For the text-containing cell, return its midpoint in [X, Y] coordinate format. 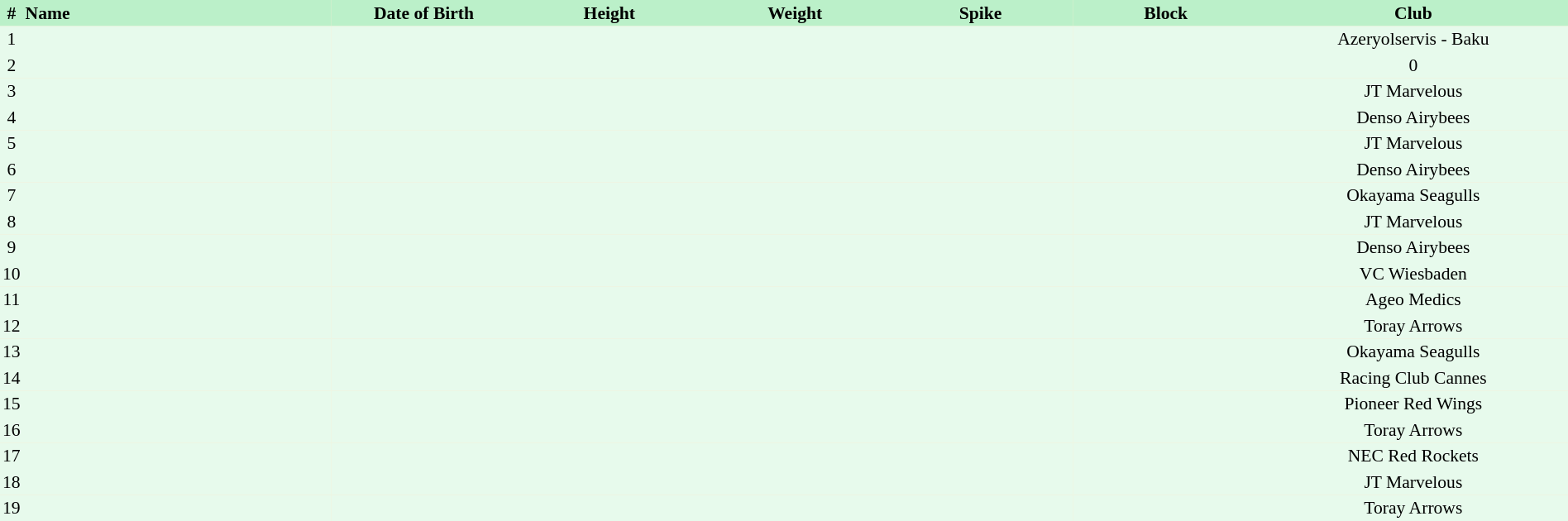
0 [1413, 65]
3 [12, 91]
12 [12, 326]
11 [12, 299]
Height [610, 13]
VC Wiesbaden [1413, 274]
Racing Club Cannes [1413, 378]
4 [12, 117]
# [12, 13]
13 [12, 352]
Weight [795, 13]
Pioneer Red Wings [1413, 404]
10 [12, 274]
Ageo Medics [1413, 299]
NEC Red Rockets [1413, 456]
19 [12, 508]
1 [12, 40]
8 [12, 222]
17 [12, 456]
Azeryolservis - Baku [1413, 40]
15 [12, 404]
Name [177, 13]
6 [12, 170]
14 [12, 378]
9 [12, 248]
Spike [980, 13]
2 [12, 65]
Date of Birth [423, 13]
Club [1413, 13]
7 [12, 195]
16 [12, 430]
5 [12, 144]
Block [1166, 13]
18 [12, 482]
